Detect which cell encompasses the target text, then output its [x, y] center coordinate. 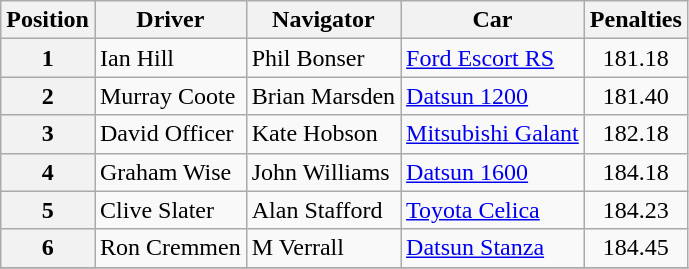
182.18 [636, 134]
184.18 [636, 172]
181.40 [636, 96]
Datsun Stanza [493, 248]
Datsun 1200 [493, 96]
Graham Wise [170, 172]
Penalties [636, 20]
Ford Escort RS [493, 58]
184.45 [636, 248]
Datsun 1600 [493, 172]
John Williams [323, 172]
Car [493, 20]
Navigator [323, 20]
Murray Coote [170, 96]
Driver [170, 20]
Clive Slater [170, 210]
184.23 [636, 210]
4 [48, 172]
3 [48, 134]
Ron Cremmen [170, 248]
M Verrall [323, 248]
Alan Stafford [323, 210]
Kate Hobson [323, 134]
Toyota Celica [493, 210]
Position [48, 20]
Phil Bonser [323, 58]
Ian Hill [170, 58]
Brian Marsden [323, 96]
6 [48, 248]
2 [48, 96]
181.18 [636, 58]
5 [48, 210]
Mitsubishi Galant [493, 134]
David Officer [170, 134]
1 [48, 58]
